Search for the cell housing the specified text and yield its [X, Y] center coordinate. 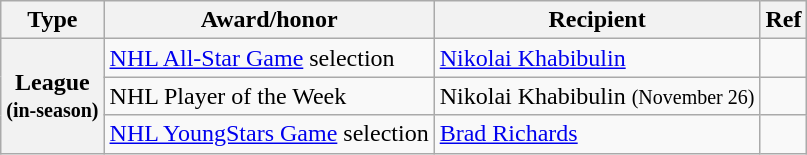
NHL All-Star Game selection [269, 58]
NHL YoungStars Game selection [269, 134]
Brad Richards [597, 134]
Type [52, 20]
League(in-season) [52, 96]
Award/honor [269, 20]
Nikolai Khabibulin [597, 58]
Nikolai Khabibulin (November 26) [597, 96]
NHL Player of the Week [269, 96]
Recipient [597, 20]
Ref [784, 20]
